Pinpoint the cell where the given text exists, returning its (x, y) midpoint coordinate. 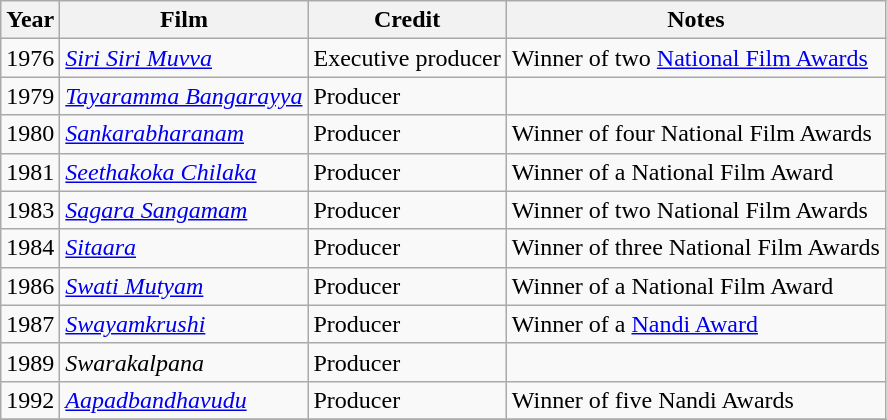
Sagara Sangamam (184, 210)
Sankarabharanam (184, 134)
Seethakoka Chilaka (184, 172)
Film (184, 20)
1992 (30, 400)
Swati Mutyam (184, 286)
1981 (30, 172)
1980 (30, 134)
1983 (30, 210)
1979 (30, 96)
Winner of five Nandi Awards (696, 400)
Tayaramma Bangarayya (184, 96)
1987 (30, 324)
Notes (696, 20)
1986 (30, 286)
Winner of a Nandi Award (696, 324)
Aapadbandhavudu (184, 400)
1976 (30, 58)
Swayamkrushi (184, 324)
Executive producer (407, 58)
Swarakalpana (184, 362)
Winner of four National Film Awards (696, 134)
1984 (30, 248)
Year (30, 20)
Siri Siri Muvva (184, 58)
Sitaara (184, 248)
1989 (30, 362)
Credit (407, 20)
Winner of three National Film Awards (696, 248)
